Scan for the cell matching the given text and deliver its (x, y) coordinate at center. 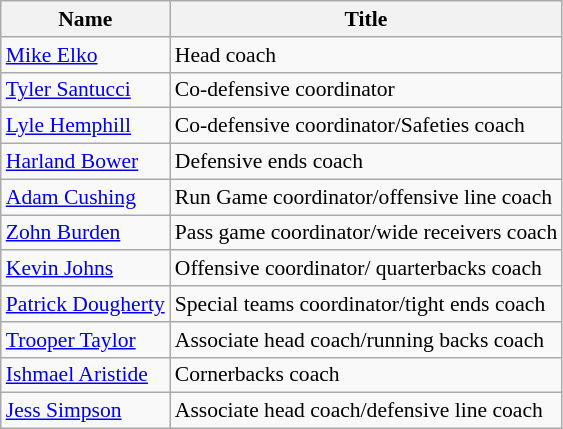
Jess Simpson (86, 411)
Trooper Taylor (86, 340)
Associate head coach/defensive line coach (366, 411)
Zohn Burden (86, 233)
Name (86, 19)
Cornerbacks coach (366, 375)
Title (366, 19)
Harland Bower (86, 162)
Co-defensive coordinator (366, 90)
Adam Cushing (86, 197)
Special teams coordinator/tight ends coach (366, 304)
Mike Elko (86, 55)
Defensive ends coach (366, 162)
Co-defensive coordinator/Safeties coach (366, 126)
Offensive coordinator/ quarterbacks coach (366, 269)
Patrick Dougherty (86, 304)
Associate head coach/running backs coach (366, 340)
Pass game coordinator/wide receivers coach (366, 233)
Tyler Santucci (86, 90)
Kevin Johns (86, 269)
Run Game coordinator/offensive line coach (366, 197)
Head coach (366, 55)
Ishmael Aristide (86, 375)
Lyle Hemphill (86, 126)
